Identify which cell holds the provided text, then report its (X, Y) central coordinate. 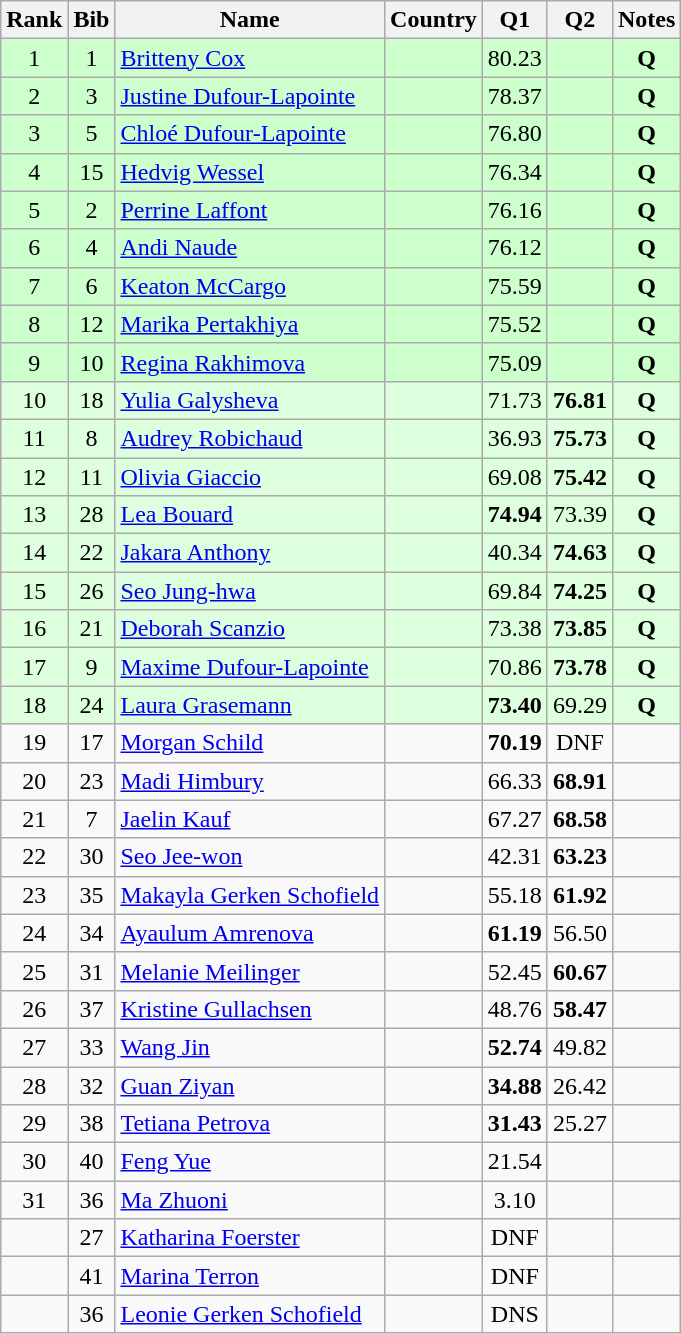
Wang Jin (250, 1047)
Q2 (580, 20)
21.54 (514, 1162)
74.63 (580, 553)
74.25 (580, 591)
Madi Himbury (250, 781)
58.47 (580, 1009)
41 (92, 1276)
75.42 (580, 477)
63.23 (580, 857)
16 (34, 629)
40.34 (514, 553)
Morgan Schild (250, 743)
35 (92, 895)
Kristine Gullachsen (250, 1009)
19 (34, 743)
Andi Naude (250, 248)
48.76 (514, 1009)
Keaton McCargo (250, 286)
13 (34, 515)
Jakara Anthony (250, 553)
DNS (514, 1314)
71.73 (514, 400)
Lea Bouard (250, 515)
Chloé Dufour-Lapointe (250, 134)
66.33 (514, 781)
34 (92, 933)
Rank (34, 20)
Laura Grasemann (250, 705)
36.93 (514, 438)
20 (34, 781)
76.81 (580, 400)
Feng Yue (250, 1162)
Notes (646, 20)
Perrine Laffont (250, 210)
Leonie Gerken Schofield (250, 1314)
73.38 (514, 629)
75.73 (580, 438)
Regina Rakhimova (250, 362)
Seo Jung-hwa (250, 591)
68.58 (580, 819)
69.08 (514, 477)
Justine Dufour-Lapointe (250, 96)
Audrey Robichaud (250, 438)
69.29 (580, 705)
Olivia Giaccio (250, 477)
75.52 (514, 324)
Seo Jee-won (250, 857)
75.59 (514, 286)
25 (34, 971)
73.78 (580, 667)
75.09 (514, 362)
73.40 (514, 705)
Marika Pertakhiya (250, 324)
73.85 (580, 629)
Britteny Cox (250, 58)
29 (34, 1124)
34.88 (514, 1085)
42.31 (514, 857)
3.10 (514, 1200)
Marina Terron (250, 1276)
26.42 (580, 1085)
Country (434, 20)
Melanie Meilinger (250, 971)
61.19 (514, 933)
67.27 (514, 819)
Q1 (514, 20)
69.84 (514, 591)
80.23 (514, 58)
60.67 (580, 971)
76.34 (514, 172)
Maxime Dufour-Lapointe (250, 667)
52.45 (514, 971)
76.16 (514, 210)
37 (92, 1009)
76.12 (514, 248)
78.37 (514, 96)
33 (92, 1047)
Ma Zhuoni (250, 1200)
Yulia Galysheva (250, 400)
25.27 (580, 1124)
70.86 (514, 667)
68.91 (580, 781)
32 (92, 1085)
49.82 (580, 1047)
74.94 (514, 515)
56.50 (580, 933)
31.43 (514, 1124)
Guan Ziyan (250, 1085)
Deborah Scanzio (250, 629)
73.39 (580, 515)
55.18 (514, 895)
Name (250, 20)
40 (92, 1162)
Katharina Foerster (250, 1238)
52.74 (514, 1047)
14 (34, 553)
70.19 (514, 743)
76.80 (514, 134)
61.92 (580, 895)
Makayla Gerken Schofield (250, 895)
Tetiana Petrova (250, 1124)
Jaelin Kauf (250, 819)
38 (92, 1124)
Hedvig Wessel (250, 172)
Bib (92, 20)
Ayaulum Amrenova (250, 933)
